From the cell containing the given text, extract its center point as (x, y) coordinate. 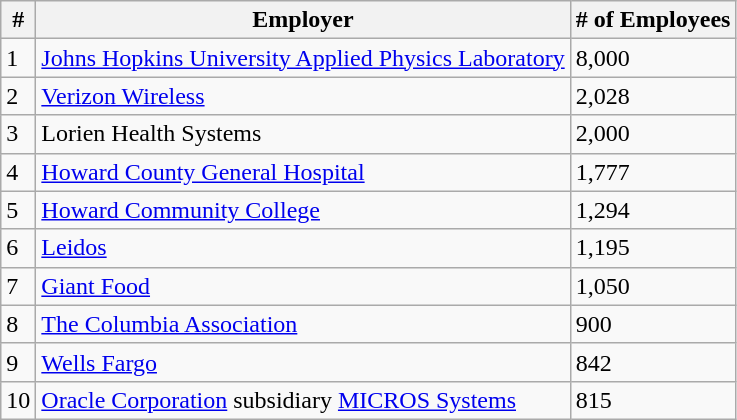
Howard Community College (303, 210)
1 (18, 58)
1,195 (653, 248)
2,028 (653, 96)
Johns Hopkins University Applied Physics Laboratory (303, 58)
10 (18, 400)
815 (653, 400)
9 (18, 362)
2,000 (653, 134)
5 (18, 210)
7 (18, 286)
# (18, 20)
1,294 (653, 210)
1,777 (653, 172)
8 (18, 324)
Verizon Wireless (303, 96)
Employer (303, 20)
900 (653, 324)
2 (18, 96)
Lorien Health Systems (303, 134)
8,000 (653, 58)
# of Employees (653, 20)
Giant Food (303, 286)
3 (18, 134)
4 (18, 172)
Leidos (303, 248)
Howard County General Hospital (303, 172)
Oracle Corporation subsidiary MICROS Systems (303, 400)
The Columbia Association (303, 324)
Wells Fargo (303, 362)
6 (18, 248)
1,050 (653, 286)
842 (653, 362)
